Extract the (X, Y) coordinate from the center of the cell holding the provided text.  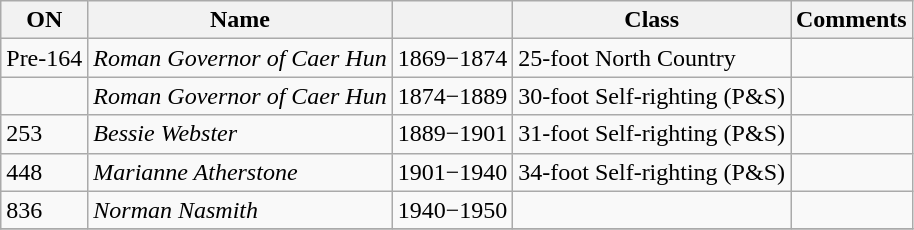
253 (44, 134)
1874−1889 (452, 96)
448 (44, 172)
ON (44, 20)
1869−1874 (452, 58)
Class (652, 20)
Bessie Webster (240, 134)
31-foot Self-righting (P&S) (652, 134)
1889−1901 (452, 134)
30-foot Self-righting (P&S) (652, 96)
34-foot Self-righting (P&S) (652, 172)
836 (44, 210)
Marianne Atherstone (240, 172)
Norman Nasmith (240, 210)
Pre-164 (44, 58)
Name (240, 20)
25-foot North Country (652, 58)
1901−1940 (452, 172)
Comments (851, 20)
1940−1950 (452, 210)
